Return the (X, Y) coordinate for the center point of the cell that contains the specified text.  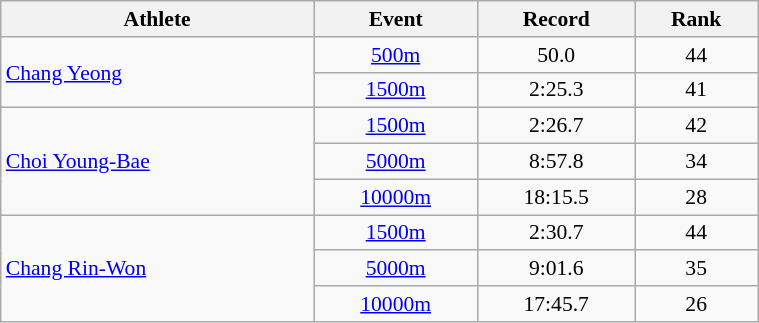
Event (396, 19)
28 (696, 197)
8:57.8 (556, 162)
Chang Yeong (158, 72)
9:01.6 (556, 269)
17:45.7 (556, 304)
Choi Young-Bae (158, 162)
50.0 (556, 55)
26 (696, 304)
41 (696, 90)
Athlete (158, 19)
Rank (696, 19)
42 (696, 126)
35 (696, 269)
2:30.7 (556, 233)
18:15.5 (556, 197)
500m (396, 55)
Chang Rin-Won (158, 268)
Record (556, 19)
2:26.7 (556, 126)
2:25.3 (556, 90)
34 (696, 162)
